From the cell containing the given text, extract its center point as (x, y) coordinate. 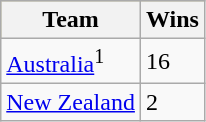
Wins (172, 20)
2 (172, 102)
16 (172, 62)
Australia1 (71, 62)
New Zealand (71, 102)
Team (71, 20)
